Capture the cell that displays the provided text and extract its [X, Y] central coordinate. 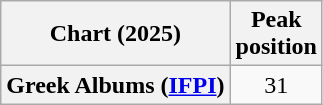
Chart (2025) [116, 34]
31 [276, 85]
Greek Albums (IFPI) [116, 85]
Peak position [276, 34]
